Detect which cell encompasses the target text, then output its [X, Y] center coordinate. 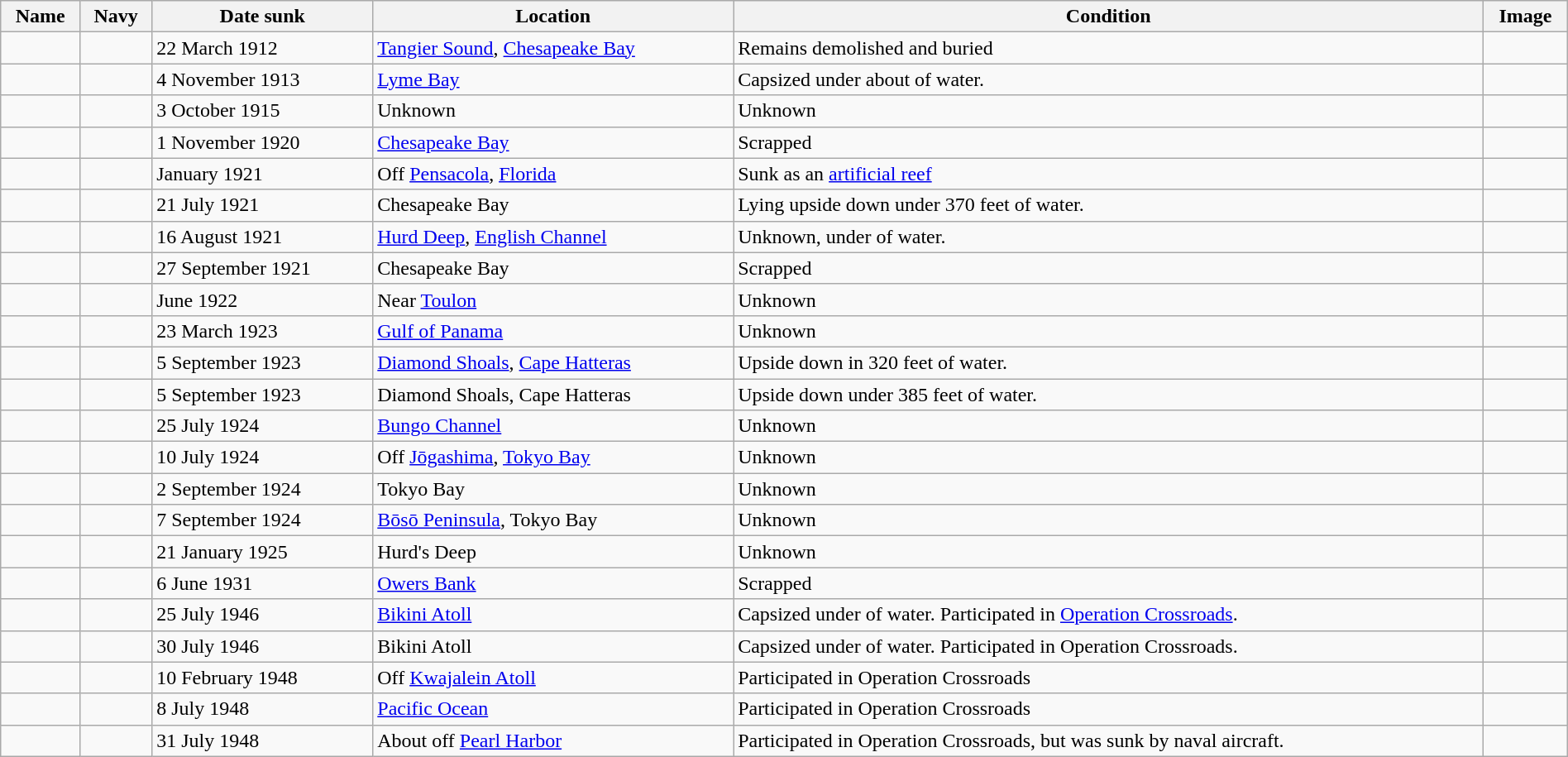
Lying upside down under 370 feet of water. [1108, 205]
3 October 1915 [263, 111]
16 August 1921 [263, 237]
22 March 1912 [263, 48]
Capsized under about of water. [1108, 79]
6 June 1931 [263, 583]
Lyme Bay [553, 79]
Bōsō Peninsula, Tokyo Bay [553, 520]
Near Toulon [553, 299]
Image [1525, 17]
21 January 1925 [263, 552]
Participated in Operation Crossroads, but was sunk by naval aircraft. [1108, 740]
Location [553, 17]
10 July 1924 [263, 458]
1 November 1920 [263, 142]
Bungo Channel [553, 426]
Unknown, under of water. [1108, 237]
7 September 1924 [263, 520]
Gulf of Panama [553, 331]
June 1922 [263, 299]
Tokyo Bay [553, 489]
2 September 1924 [263, 489]
Off Jōgashima, Tokyo Bay [553, 458]
21 July 1921 [263, 205]
Owers Bank [553, 583]
Remains demolished and buried [1108, 48]
Sunk as an artificial reef [1108, 174]
Pacific Ocean [553, 709]
Date sunk [263, 17]
4 November 1913 [263, 79]
Off Kwajalein Atoll [553, 678]
Tangier Sound, Chesapeake Bay [553, 48]
January 1921 [263, 174]
10 February 1948 [263, 678]
30 July 1946 [263, 646]
25 July 1924 [263, 426]
25 July 1946 [263, 615]
Off Pensacola, Florida [553, 174]
About off Pearl Harbor [553, 740]
Upside down under 385 feet of water. [1108, 395]
31 July 1948 [263, 740]
Hurd Deep, English Channel [553, 237]
Name [41, 17]
Condition [1108, 17]
8 July 1948 [263, 709]
27 September 1921 [263, 268]
Navy [116, 17]
Hurd's Deep [553, 552]
23 March 1923 [263, 331]
Upside down in 320 feet of water. [1108, 362]
